Determine the (X, Y) coordinate at the center of the cell enclosing the given text.  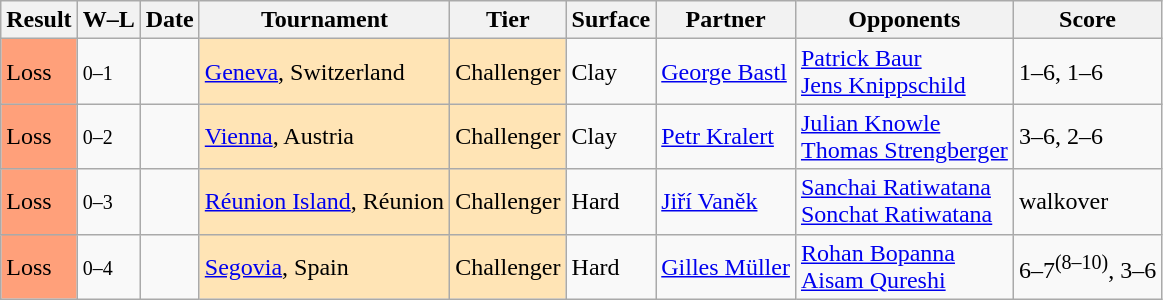
George Bastl (726, 72)
Opponents (904, 20)
Tier (508, 20)
Rohan Bopanna Aisam Qureshi (904, 266)
Vienna, Austria (324, 136)
Gilles Müller (726, 266)
Partner (726, 20)
Surface (611, 20)
Score (1087, 20)
Date (170, 20)
0–4 (108, 266)
Geneva, Switzerland (324, 72)
3–6, 2–6 (1087, 136)
Réunion Island, Réunion (324, 202)
6–7(8–10), 3–6 (1087, 266)
Result (39, 20)
Tournament (324, 20)
0–1 (108, 72)
walkover (1087, 202)
Sanchai Ratiwatana Sonchat Ratiwatana (904, 202)
W–L (108, 20)
Jiří Vaněk (726, 202)
0–3 (108, 202)
0–2 (108, 136)
Julian Knowle Thomas Strengberger (904, 136)
Segovia, Spain (324, 266)
Patrick Baur Jens Knippschild (904, 72)
Petr Kralert (726, 136)
1–6, 1–6 (1087, 72)
